Scan for the cell matching the given text and deliver its [X, Y] coordinate at center. 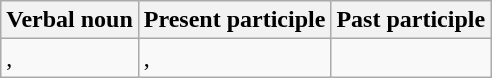
Verbal noun [70, 20]
Past participle [411, 20]
Present participle [234, 20]
